Identify which cell holds the provided text, then report its [x, y] central coordinate. 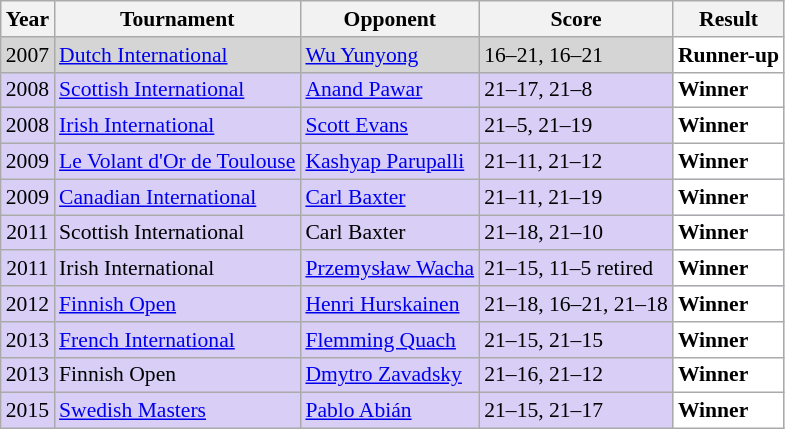
21–18, 16–21, 21–18 [576, 304]
21–11, 21–19 [576, 197]
Pablo Abián [390, 411]
Wu Yunyong [390, 55]
Przemysław Wacha [390, 269]
Henri Hurskainen [390, 304]
Score [576, 19]
Kashyap Parupalli [390, 162]
21–15, 11–5 retired [576, 269]
Flemming Quach [390, 340]
Le Volant d'Or de Toulouse [177, 162]
Tournament [177, 19]
Year [28, 19]
Swedish Masters [177, 411]
21–16, 21–12 [576, 375]
French International [177, 340]
2007 [28, 55]
21–15, 21–15 [576, 340]
Dutch International [177, 55]
Anand Pawar [390, 90]
21–18, 21–10 [576, 233]
21–17, 21–8 [576, 90]
Canadian International [177, 197]
21–5, 21–19 [576, 126]
Dmytro Zavadsky [390, 375]
21–15, 21–17 [576, 411]
Result [728, 19]
2015 [28, 411]
Opponent [390, 19]
Runner-up [728, 55]
Scott Evans [390, 126]
16–21, 16–21 [576, 55]
21–11, 21–12 [576, 162]
2012 [28, 304]
